Extract the [x, y] coordinate from the center of the cell holding the provided text.  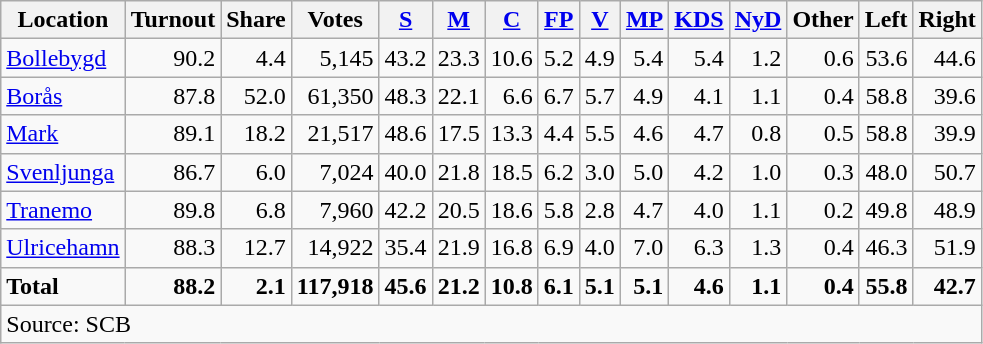
Mark [63, 134]
18.5 [512, 172]
Source: SCB [492, 324]
18.2 [256, 134]
Left [886, 20]
52.0 [256, 96]
51.9 [947, 248]
48.6 [406, 134]
V [600, 20]
48.9 [947, 210]
12.7 [256, 248]
4.2 [699, 172]
Ulricehamn [63, 248]
89.1 [173, 134]
44.6 [947, 58]
23.3 [458, 58]
20.5 [458, 210]
Tranemo [63, 210]
48.0 [886, 172]
14,922 [335, 248]
55.8 [886, 286]
Right [947, 20]
18.6 [512, 210]
49.8 [886, 210]
0.2 [823, 210]
90.2 [173, 58]
Bollebygd [63, 58]
50.7 [947, 172]
Location [63, 20]
5.5 [600, 134]
17.5 [458, 134]
5,145 [335, 58]
MP [644, 20]
6.6 [512, 96]
16.8 [512, 248]
39.9 [947, 134]
Other [823, 20]
5.2 [558, 58]
7.0 [644, 248]
87.8 [173, 96]
61,350 [335, 96]
10.8 [512, 286]
6.2 [558, 172]
Borås [63, 96]
86.7 [173, 172]
53.6 [886, 58]
1.0 [758, 172]
117,918 [335, 286]
3.0 [600, 172]
42.2 [406, 210]
46.3 [886, 248]
6.0 [256, 172]
21.9 [458, 248]
42.7 [947, 286]
2.8 [600, 210]
43.2 [406, 58]
5.0 [644, 172]
21,517 [335, 134]
KDS [699, 20]
4.1 [699, 96]
21.8 [458, 172]
Svenljunga [63, 172]
C [512, 20]
35.4 [406, 248]
6.9 [558, 248]
48.3 [406, 96]
21.2 [458, 286]
5.8 [558, 210]
88.2 [173, 286]
6.3 [699, 248]
M [458, 20]
6.7 [558, 96]
22.1 [458, 96]
39.6 [947, 96]
88.3 [173, 248]
45.6 [406, 286]
13.3 [512, 134]
5.7 [600, 96]
7,960 [335, 210]
0.6 [823, 58]
0.5 [823, 134]
1.3 [758, 248]
7,024 [335, 172]
S [406, 20]
10.6 [512, 58]
NyD [758, 20]
Total [63, 286]
Share [256, 20]
0.8 [758, 134]
6.1 [558, 286]
Turnout [173, 20]
2.1 [256, 286]
40.0 [406, 172]
0.3 [823, 172]
Votes [335, 20]
89.8 [173, 210]
6.8 [256, 210]
FP [558, 20]
1.2 [758, 58]
